Output the (x, y) coordinate of the center of the cell containing the given text.  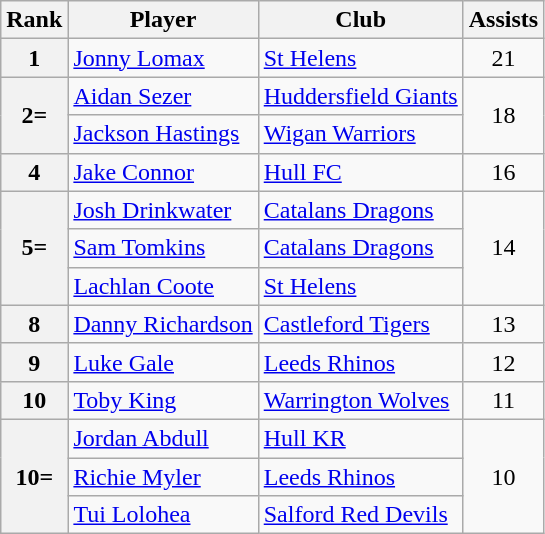
Player (163, 20)
Warrington Wolves (360, 400)
Hull KR (360, 438)
Jordan Abdull (163, 438)
11 (503, 400)
Sam Tomkins (163, 248)
21 (503, 58)
Richie Myler (163, 477)
Danny Richardson (163, 324)
Salford Red Devils (360, 515)
Hull FC (360, 172)
Lachlan Coote (163, 286)
Aidan Sezer (163, 96)
Rank (34, 20)
Assists (503, 20)
5= (34, 248)
13 (503, 324)
18 (503, 115)
Jake Connor (163, 172)
12 (503, 362)
Huddersfield Giants (360, 96)
Josh Drinkwater (163, 210)
4 (34, 172)
16 (503, 172)
Tui Lolohea (163, 515)
Luke Gale (163, 362)
Jackson Hastings (163, 134)
Wigan Warriors (360, 134)
10= (34, 476)
2= (34, 115)
Toby King (163, 400)
Castleford Tigers (360, 324)
14 (503, 248)
8 (34, 324)
1 (34, 58)
Club (360, 20)
9 (34, 362)
Jonny Lomax (163, 58)
